Identify which cell holds the provided text, then report its [x, y] central coordinate. 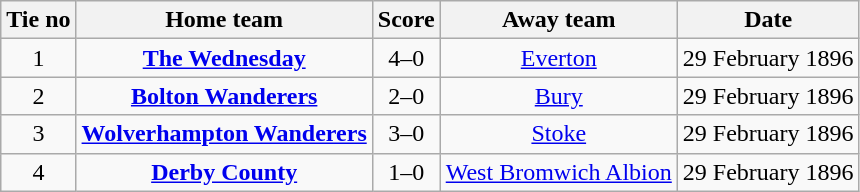
3–0 [406, 134]
Everton [558, 58]
Wolverhampton Wanderers [224, 134]
Home team [224, 20]
Derby County [224, 172]
4–0 [406, 58]
Tie no [38, 20]
2–0 [406, 96]
1 [38, 58]
Date [768, 20]
Stoke [558, 134]
4 [38, 172]
2 [38, 96]
Bury [558, 96]
Bolton Wanderers [224, 96]
3 [38, 134]
Away team [558, 20]
West Bromwich Albion [558, 172]
1–0 [406, 172]
Score [406, 20]
The Wednesday [224, 58]
